Detect which cell encompasses the target text, then output its (x, y) center coordinate. 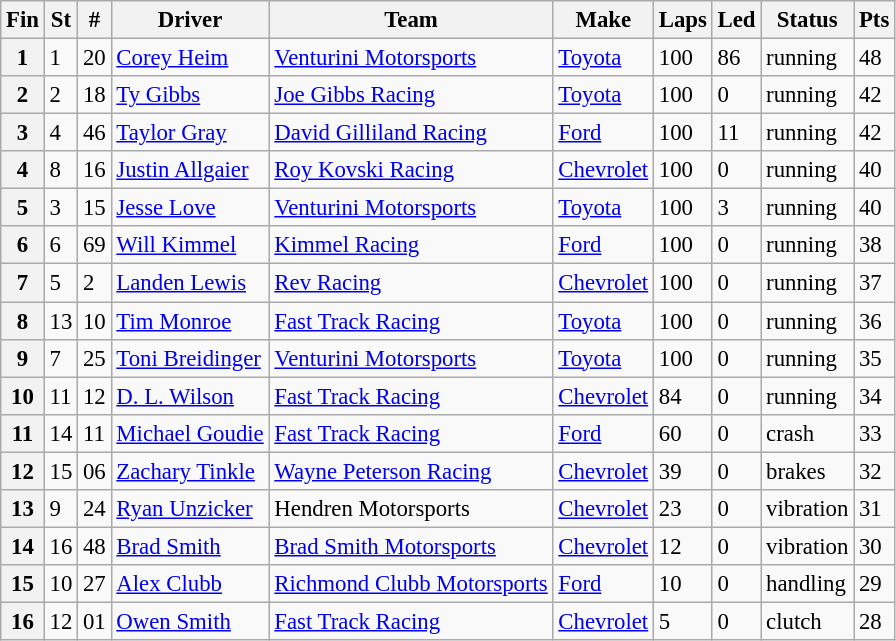
01 (94, 621)
handling (808, 584)
Brad Smith Motorsports (411, 546)
Richmond Clubb Motorsports (411, 584)
Led (736, 20)
46 (94, 133)
Ty Gibbs (190, 95)
20 (94, 58)
Toni Breidinger (190, 358)
36 (874, 321)
Corey Heim (190, 58)
St (60, 20)
Will Kimmel (190, 245)
Wayne Peterson Racing (411, 471)
Hendren Motorsports (411, 509)
32 (874, 471)
Zachary Tinkle (190, 471)
39 (682, 471)
27 (94, 584)
Driver (190, 20)
Ryan Unzicker (190, 509)
Alex Clubb (190, 584)
crash (808, 433)
29 (874, 584)
Tim Monroe (190, 321)
84 (682, 396)
Roy Kovski Racing (411, 170)
23 (682, 509)
24 (94, 509)
30 (874, 546)
Justin Allgaier (190, 170)
Kimmel Racing (411, 245)
Make (603, 20)
David Gilliland Racing (411, 133)
69 (94, 245)
18 (94, 95)
Pts (874, 20)
25 (94, 358)
brakes (808, 471)
33 (874, 433)
Fin (23, 20)
D. L. Wilson (190, 396)
37 (874, 283)
# (94, 20)
Jesse Love (190, 208)
31 (874, 509)
Michael Goudie (190, 433)
Team (411, 20)
clutch (808, 621)
Status (808, 20)
Brad Smith (190, 546)
Joe Gibbs Racing (411, 95)
Rev Racing (411, 283)
35 (874, 358)
60 (682, 433)
06 (94, 471)
38 (874, 245)
Landen Lewis (190, 283)
28 (874, 621)
Taylor Gray (190, 133)
86 (736, 58)
34 (874, 396)
Laps (682, 20)
Owen Smith (190, 621)
